Search for the cell housing the specified text and yield its (X, Y) center coordinate. 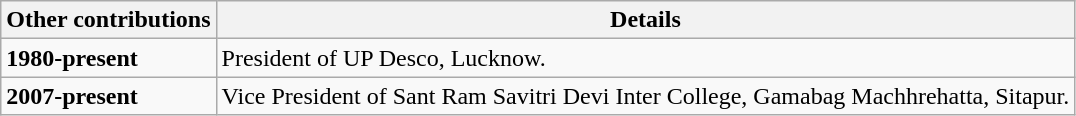
1980-present (108, 58)
2007-present (108, 96)
Details (646, 20)
Other contributions (108, 20)
President of UP Desco, Lucknow. (646, 58)
Vice President of Sant Ram Savitri Devi Inter College, Gamabag Machhrehatta, Sitapur. (646, 96)
